Capture the cell that displays the provided text and extract its [x, y] central coordinate. 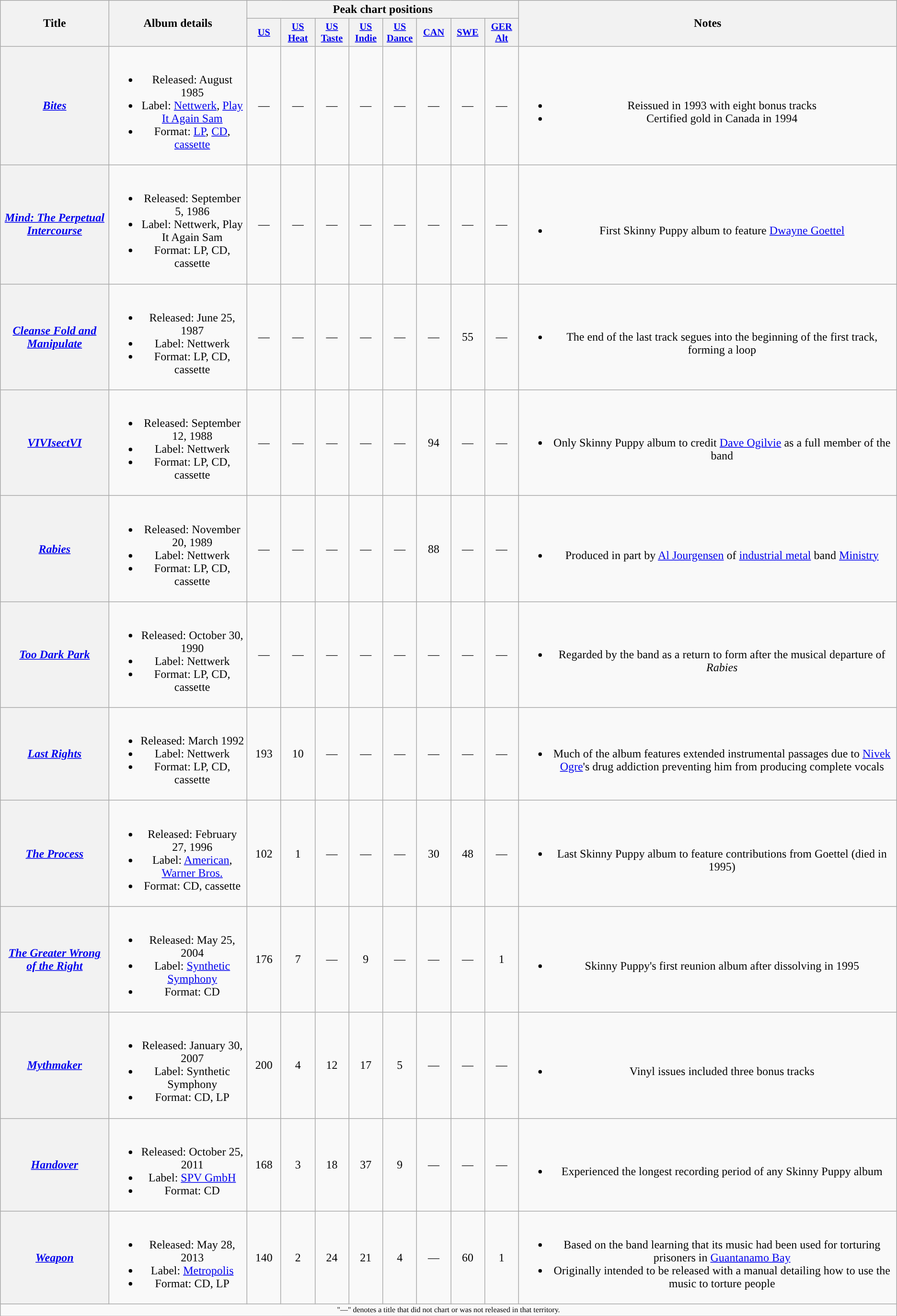
Vinyl issues included three bonus tracks [707, 1065]
The Greater Wrong of the Right [55, 959]
Mythmaker [55, 1065]
Released: October 25, 2011Label: SPV GmbHFormat: CD [178, 1165]
Bites [55, 105]
Album details [178, 23]
Last Rights [55, 754]
The end of the last track segues into the beginning of the first track, forming a loop [707, 337]
Released: May 28, 2013Label: MetropolisFormat: CD, LP [178, 1258]
US [264, 33]
17 [366, 1065]
Released: October 30, 1990Label: NettwerkFormat: LP, CD, cassette [178, 654]
30 [434, 854]
200 [264, 1065]
Released: March 1992Label: NettwerkFormat: LP, CD, cassette [178, 754]
Mind: The Perpetual Intercourse [55, 225]
Released: August 1985Label: Nettwerk, Play It Again SamFormat: LP, CD, cassette [178, 105]
193 [264, 754]
US Indie [366, 33]
"—" denotes a title that did not chart or was not released in that territory. [448, 1310]
GERAlt [501, 33]
21 [366, 1258]
Released: May 25, 2004Label: Synthetic SymphonyFormat: CD [178, 959]
Released: February 27, 1996Label: American, Warner Bros.Format: CD, cassette [178, 854]
Released: June 25, 1987Label: NettwerkFormat: LP, CD, cassette [178, 337]
Only Skinny Puppy album to credit Dave Ogilvie as a full member of the band [707, 443]
VIVIsectVI [55, 443]
10 [298, 754]
Much of the album features extended instrumental passages due to Nivek Ogre's drug addiction preventing him from producing complete vocals [707, 754]
Notes [707, 23]
60 [468, 1258]
Experienced the longest recording period of any Skinny Puppy album [707, 1165]
US Taste [332, 33]
US Dance [400, 33]
37 [366, 1165]
168 [264, 1165]
Weapon [55, 1258]
140 [264, 1258]
Released: September 12, 1988Label: NettwerkFormat: LP, CD, cassette [178, 443]
Regarded by the band as a return to form after the musical departure of Rabies [707, 654]
88 [434, 549]
7 [298, 959]
94 [434, 443]
176 [264, 959]
102 [264, 854]
18 [332, 1165]
3 [298, 1165]
Skinny Puppy's first reunion album after dissolving in 1995 [707, 959]
Released: January 30, 2007Label: Synthetic SymphonyFormat: CD, LP [178, 1065]
Too Dark Park [55, 654]
Handover [55, 1165]
Produced in part by Al Jourgensen of industrial metal band Ministry [707, 549]
CAN [434, 33]
12 [332, 1065]
Last Skinny Puppy album to feature contributions from Goettel (died in 1995) [707, 854]
The Process [55, 854]
Reissued in 1993 with eight bonus tracksCertified gold in Canada in 1994 [707, 105]
55 [468, 337]
24 [332, 1258]
48 [468, 854]
US Heat [298, 33]
Title [55, 23]
SWE [468, 33]
Rabies [55, 549]
Released: September 5, 1986Label: Nettwerk, Play It Again SamFormat: LP, CD, cassette [178, 225]
5 [400, 1065]
First Skinny Puppy album to feature Dwayne Goettel [707, 225]
Released: November 20, 1989Label: NettwerkFormat: LP, CD, cassette [178, 549]
Peak chart positions [382, 10]
Cleanse Fold and Manipulate [55, 337]
2 [298, 1258]
